Search for the cell housing the specified text and yield its [X, Y] center coordinate. 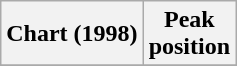
Chart (1998) [72, 34]
Peakposition [189, 34]
